Find where the given text appears and provide that cell's center as (x, y) coordinate. 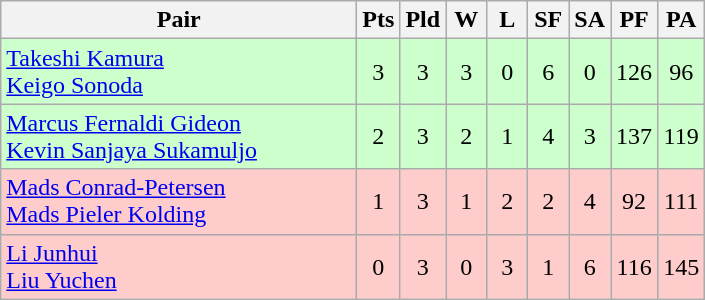
116 (634, 266)
Pts (378, 20)
137 (634, 136)
PA (682, 20)
92 (634, 202)
111 (682, 202)
Marcus Fernaldi Gideon Kevin Sanjaya Sukamuljo (179, 136)
PF (634, 20)
126 (634, 72)
Pair (179, 20)
Li Junhui Liu Yuchen (179, 266)
145 (682, 266)
Takeshi Kamura Keigo Sonoda (179, 72)
96 (682, 72)
119 (682, 136)
Pld (423, 20)
L (508, 20)
Mads Conrad-Petersen Mads Pieler Kolding (179, 202)
SA (590, 20)
W (466, 20)
SF (548, 20)
